Provide the [x, y] coordinate of the cell's center where the given text is located.  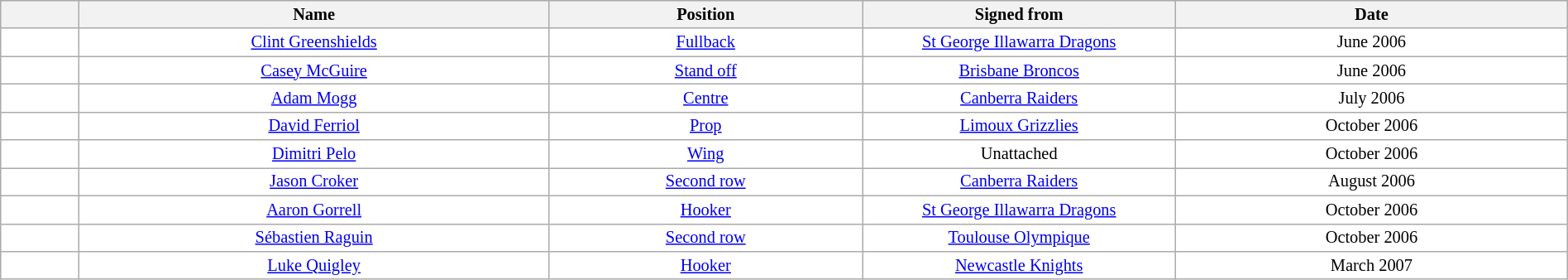
March 2007 [1372, 265]
Aaron Gorrell [313, 210]
Name [313, 14]
Casey McGuire [313, 70]
Dimitri Pelo [313, 154]
Date [1372, 14]
Adam Mogg [313, 98]
Unattached [1019, 154]
Newcastle Knights [1019, 265]
Centre [706, 98]
July 2006 [1372, 98]
Luke Quigley [313, 265]
Prop [706, 126]
Stand off [706, 70]
August 2006 [1372, 181]
Clint Greenshields [313, 42]
Brisbane Broncos [1019, 70]
Position [706, 14]
Signed from [1019, 14]
Wing [706, 154]
Limoux Grizzlies [1019, 126]
Jason Croker [313, 181]
Sébastien Raguin [313, 238]
David Ferriol [313, 126]
Toulouse Olympique [1019, 238]
Fullback [706, 42]
